Find where the given text appears and provide that cell's center as [x, y] coordinate. 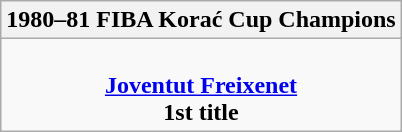
Joventut Freixenet 1st title [201, 85]
1980–81 FIBA Korać Cup Champions [201, 20]
